Scan for the cell matching the given text and deliver its [X, Y] coordinate at center. 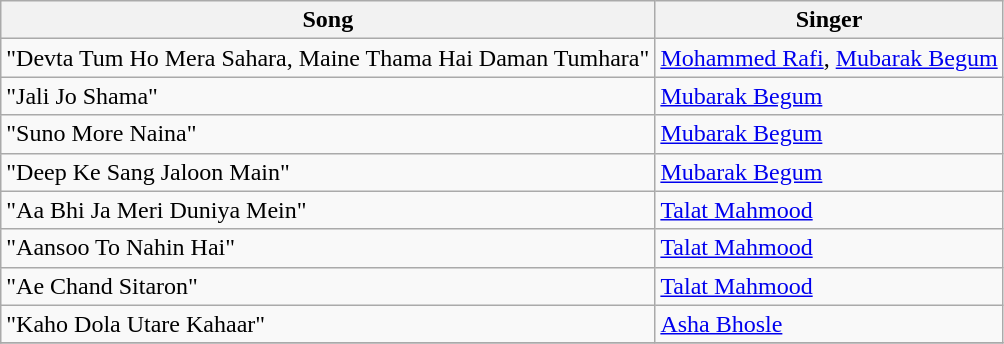
"Devta Tum Ho Mera Sahara, Maine Thama Hai Daman Tumhara" [328, 58]
"Deep Ke Sang Jaloon Main" [328, 172]
"Suno More Naina" [328, 134]
Asha Bhosle [829, 324]
"Kaho Dola Utare Kahaar" [328, 324]
Singer [829, 20]
Song [328, 20]
Mohammed Rafi, Mubarak Begum [829, 58]
"Aansoo To Nahin Hai" [328, 248]
"Jali Jo Shama" [328, 96]
"Aa Bhi Ja Meri Duniya Mein" [328, 210]
"Ae Chand Sitaron" [328, 286]
